Return [x, y] of the center of cell containing provided text 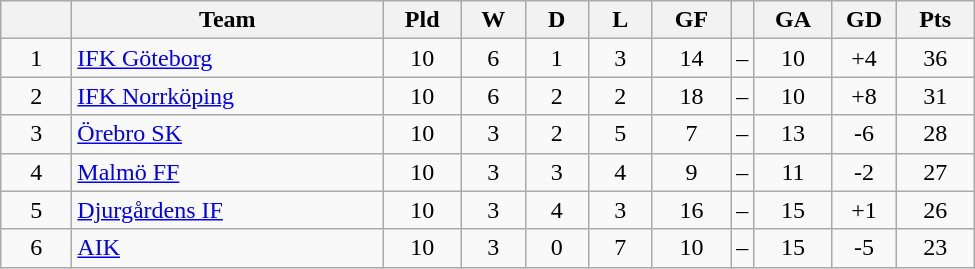
0 [557, 248]
Malmö FF [228, 172]
L [621, 20]
Team [228, 20]
Pts [936, 20]
IFK Norrköping [228, 96]
-5 [864, 248]
16 [692, 210]
27 [936, 172]
+4 [864, 58]
GD [864, 20]
-2 [864, 172]
+8 [864, 96]
13 [794, 134]
31 [936, 96]
26 [936, 210]
23 [936, 248]
Djurgårdens IF [228, 210]
AIK [228, 248]
28 [936, 134]
IFK Göteborg [228, 58]
W [493, 20]
D [557, 20]
36 [936, 58]
GA [794, 20]
18 [692, 96]
14 [692, 58]
11 [794, 172]
-6 [864, 134]
Pld [422, 20]
GF [692, 20]
9 [692, 172]
+1 [864, 210]
Örebro SK [228, 134]
